Locate the cell with the specified text and output its [X, Y] center coordinate. 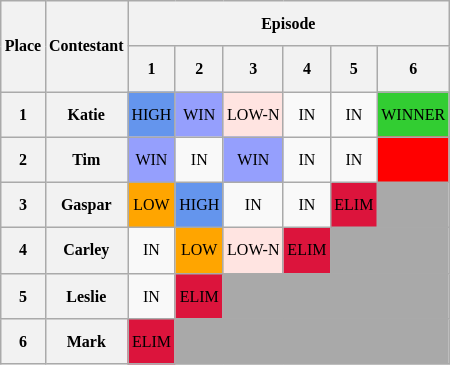
Gaspar [86, 204]
Mark [86, 340]
Leslie [86, 296]
WINNER [413, 114]
Episode [289, 22]
Place [23, 46]
Tim [86, 160]
Katie [86, 114]
Contestant [86, 46]
Carley [86, 250]
